Capture the cell that displays the provided text and extract its [x, y] central coordinate. 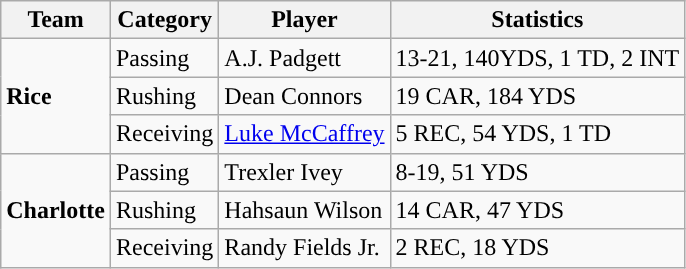
5 REC, 54 YDS, 1 TD [538, 134]
Category [164, 20]
19 CAR, 184 YDS [538, 96]
Trexler Ivey [304, 172]
Team [56, 20]
13-21, 140YDS, 1 TD, 2 INT [538, 58]
A.J. Padgett [304, 58]
Dean Connors [304, 96]
14 CAR, 47 YDS [538, 210]
Charlotte [56, 210]
2 REC, 18 YDS [538, 248]
Statistics [538, 20]
Player [304, 20]
Rice [56, 96]
8-19, 51 YDS [538, 172]
Randy Fields Jr. [304, 248]
Hahsaun Wilson [304, 210]
Luke McCaffrey [304, 134]
